Scan for the cell matching the given text and deliver its [X, Y] coordinate at center. 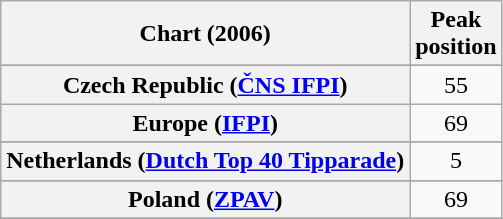
Europe (IFPI) [206, 123]
Czech Republic (ČNS IFPI) [206, 85]
Peakposition [456, 34]
Chart (2006) [206, 34]
5 [456, 161]
55 [456, 85]
Netherlands (Dutch Top 40 Tipparade) [206, 161]
Poland (ZPAV) [206, 199]
